Scan for the cell matching the given text and deliver its (X, Y) coordinate at center. 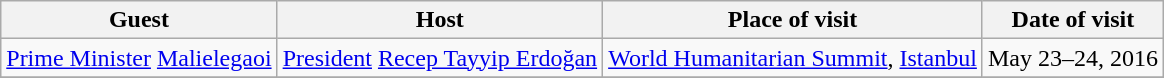
Date of visit (1072, 20)
Place of visit (793, 20)
Host (440, 20)
President Recep Tayyip Erdoğan (440, 58)
World Humanitarian Summit, Istanbul (793, 58)
Guest (139, 20)
May 23–24, 2016 (1072, 58)
Prime Minister Malielegaoi (139, 58)
